Provide the (X, Y) coordinate of the cell's center where the given text is located.  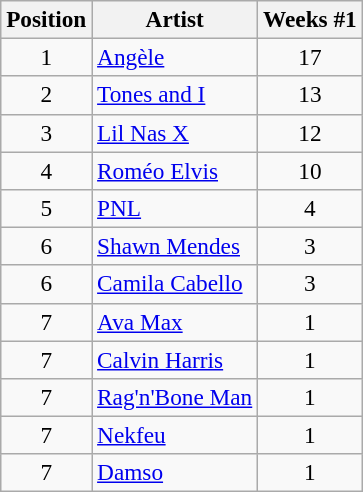
5 (46, 208)
Rag'n'Bone Man (175, 397)
Tones and I (175, 95)
12 (310, 133)
Angèle (175, 57)
17 (310, 57)
PNL (175, 208)
13 (310, 95)
Artist (175, 19)
Calvin Harris (175, 359)
Shawn Mendes (175, 246)
Ava Max (175, 322)
Position (46, 19)
Weeks #1 (310, 19)
Camila Cabello (175, 284)
Roméo Elvis (175, 170)
10 (310, 170)
Lil Nas X (175, 133)
Damso (175, 473)
Nekfeu (175, 435)
2 (46, 95)
